Scan for the cell matching the given text and deliver its (X, Y) coordinate at center. 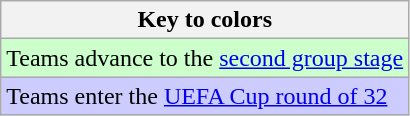
Teams enter the UEFA Cup round of 32 (205, 96)
Key to colors (205, 20)
Teams advance to the second group stage (205, 58)
